Pinpoint the cell where the given text exists, returning its (X, Y) midpoint coordinate. 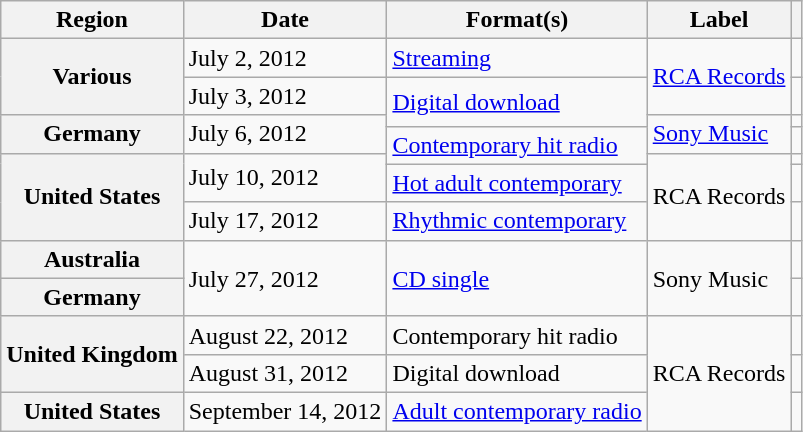
Date (285, 20)
July 3, 2012 (285, 96)
Hot adult contemporary (517, 183)
July 27, 2012 (285, 278)
Australia (92, 259)
Region (92, 20)
Label (719, 20)
July 17, 2012 (285, 221)
August 22, 2012 (285, 335)
Adult contemporary radio (517, 411)
July 6, 2012 (285, 134)
Rhythmic contemporary (517, 221)
Streaming (517, 58)
August 31, 2012 (285, 373)
September 14, 2012 (285, 411)
July 2, 2012 (285, 58)
CD single (517, 278)
Format(s) (517, 20)
Various (92, 77)
July 10, 2012 (285, 178)
United Kingdom (92, 354)
